Detect which cell encompasses the target text, then output its [X, Y] center coordinate. 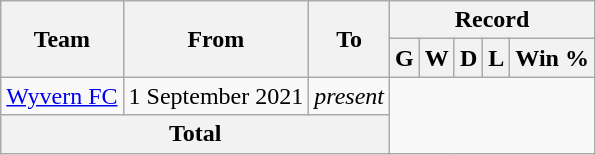
present [350, 96]
To [350, 39]
Win % [552, 58]
Wyvern FC [62, 96]
1 September 2021 [216, 96]
G [405, 58]
D [468, 58]
Total [196, 134]
From [216, 39]
W [436, 58]
L [496, 58]
Record [492, 20]
Team [62, 39]
